Extract the (X, Y) coordinate from the center of the cell holding the provided text.  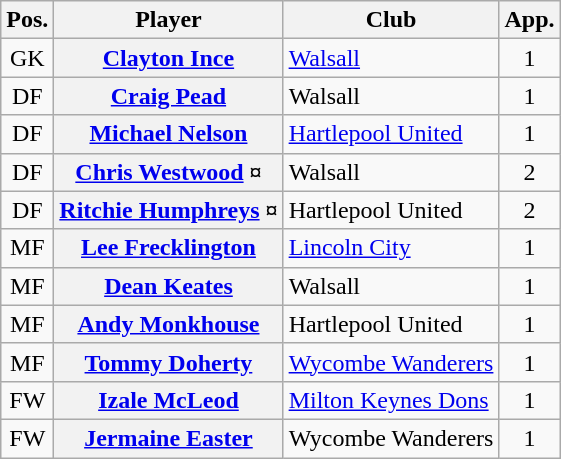
Craig Pead (168, 96)
Lee Frecklington (168, 248)
Pos. (28, 20)
App. (530, 20)
Michael Nelson (168, 134)
Chris Westwood ¤ (168, 172)
Izale McLeod (168, 400)
Ritchie Humphreys ¤ (168, 210)
Clayton Ince (168, 58)
Milton Keynes Dons (391, 400)
Player (168, 20)
Lincoln City (391, 248)
Andy Monkhouse (168, 324)
Jermaine Easter (168, 438)
GK (28, 58)
Dean Keates (168, 286)
Club (391, 20)
Tommy Doherty (168, 362)
